From the cell containing the given text, extract its center point as [x, y] coordinate. 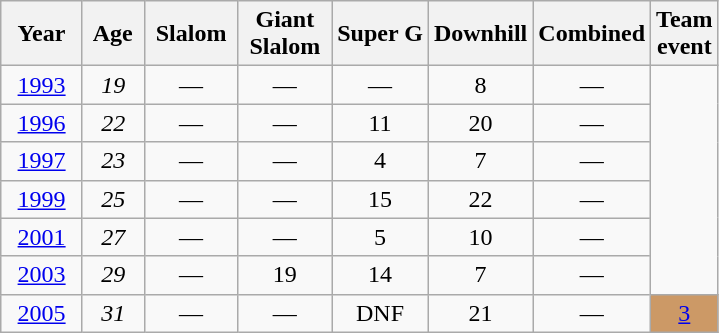
Downhill [480, 34]
14 [380, 275]
8 [480, 85]
20 [480, 123]
5 [380, 237]
2005 [42, 313]
1999 [42, 199]
Giant Slalom [285, 34]
1993 [42, 85]
1996 [42, 123]
10 [480, 237]
23 [113, 161]
Age [113, 34]
Teamevent [685, 34]
Year [42, 34]
DNF [380, 313]
4 [380, 161]
11 [380, 123]
2003 [42, 275]
29 [113, 275]
31 [113, 313]
Super G [380, 34]
3 [685, 313]
15 [380, 199]
21 [480, 313]
25 [113, 199]
Slalom [191, 34]
2001 [42, 237]
Combined [592, 34]
1997 [42, 161]
27 [113, 237]
